Extract the (x, y) coordinate from the center of the cell holding the provided text.  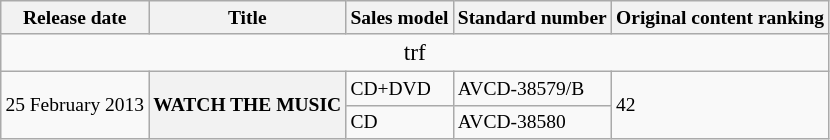
Original content ranking (720, 18)
CD (400, 122)
Standard number (532, 18)
42 (720, 106)
Sales model (400, 18)
WATCH THE MUSIC (248, 106)
CD+DVD (400, 88)
AVCD-38579/B (532, 88)
trf (415, 53)
AVCD-38580 (532, 122)
Release date (75, 18)
25 February 2013 (75, 106)
Title (248, 18)
